Provide the (X, Y) coordinate of the cell's center where the given text is located.  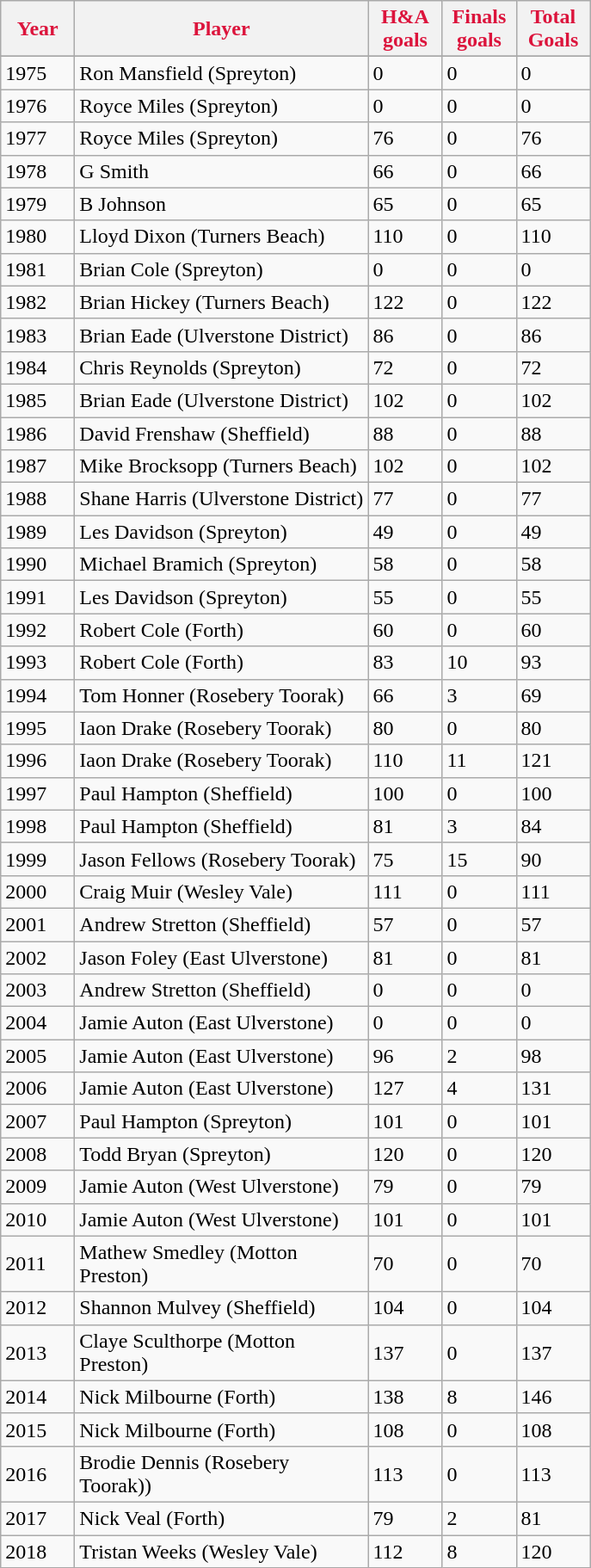
Ron Mansfield (Spreyton) (222, 73)
1980 (38, 237)
Brodie Dennis (Rosebery Toorak)) (222, 1473)
Shane Harris (Ulverstone District) (222, 499)
69 (553, 695)
84 (553, 826)
Brian Cole (Spreyton) (222, 269)
2015 (38, 1429)
1999 (38, 859)
Mike Brocksopp (Turners Beach) (222, 466)
75 (405, 859)
2005 (38, 1056)
127 (405, 1089)
98 (553, 1056)
1988 (38, 499)
Brian Hickey (Turners Beach) (222, 302)
131 (553, 1089)
Nick Veal (Forth) (222, 1518)
2008 (38, 1154)
Year (38, 29)
1992 (38, 630)
1989 (38, 532)
2000 (38, 892)
10 (479, 663)
2016 (38, 1473)
Player (222, 29)
Shannon Mulvey (Sheffield) (222, 1308)
1985 (38, 400)
1994 (38, 695)
1977 (38, 139)
G Smith (222, 171)
Finals goals (479, 29)
1979 (38, 204)
H&A goals (405, 29)
2017 (38, 1518)
83 (405, 663)
Paul Hampton (Spreyton) (222, 1121)
2018 (38, 1552)
1987 (38, 466)
2006 (38, 1089)
1975 (38, 73)
2001 (38, 924)
Mathew Smedley (Motton Preston) (222, 1263)
1982 (38, 302)
1990 (38, 565)
2002 (38, 958)
1993 (38, 663)
1995 (38, 728)
Todd Bryan (Spreyton) (222, 1154)
146 (553, 1397)
Tristan Weeks (Wesley Vale) (222, 1552)
1997 (38, 793)
1986 (38, 433)
1981 (38, 269)
Chris Reynolds (Spreyton) (222, 367)
138 (405, 1397)
2009 (38, 1187)
1984 (38, 367)
2013 (38, 1353)
121 (553, 761)
15 (479, 859)
1996 (38, 761)
2011 (38, 1263)
Jason Fellows (Rosebery Toorak) (222, 859)
4 (479, 1089)
Jason Foley (East Ulverstone) (222, 958)
96 (405, 1056)
1998 (38, 826)
2010 (38, 1219)
90 (553, 859)
Claye Sculthorpe (Motton Preston) (222, 1353)
Lloyd Dixon (Turners Beach) (222, 237)
Total Goals (553, 29)
93 (553, 663)
2012 (38, 1308)
Tom Honner (Rosebery Toorak) (222, 695)
2007 (38, 1121)
1976 (38, 106)
2003 (38, 991)
1983 (38, 335)
1978 (38, 171)
112 (405, 1552)
Michael Bramich (Spreyton) (222, 565)
11 (479, 761)
2014 (38, 1397)
1991 (38, 597)
B Johnson (222, 204)
Craig Muir (Wesley Vale) (222, 892)
2004 (38, 1023)
David Frenshaw (Sheffield) (222, 433)
